Scan for the cell matching the given text and deliver its [x, y] coordinate at center. 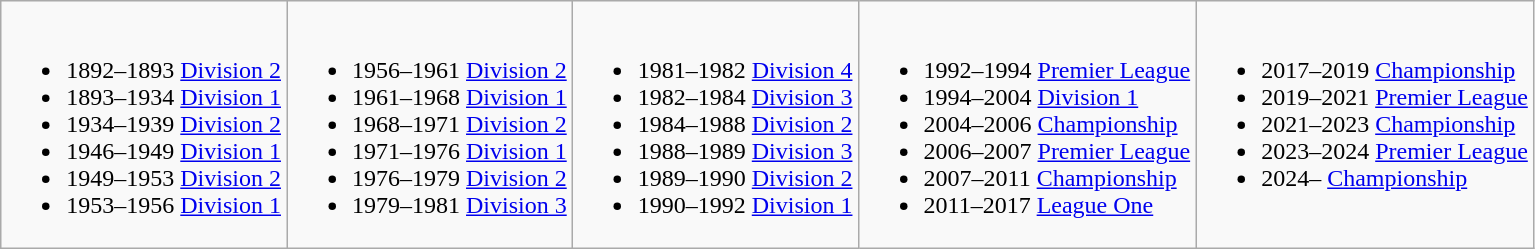
1981–1982 Division 41982–1984 Division 31984–1988 Division 21988–1989 Division 31989–1990 Division 21990–1992 Division 1 [715, 125]
1956–1961 Division 21961–1968 Division 11968–1971 Division 21971–1976 Division 11976–1979 Division 21979–1981 Division 3 [429, 125]
2017–2019 Championship2019–2021 Premier League2021–2023 Championship2023–2024 Premier League2024– Championship [1365, 125]
1892–1893 Division 21893–1934 Division 11934–1939 Division 21946–1949 Division 11949–1953 Division 21953–1956 Division 1 [144, 125]
1992–1994 Premier League1994–2004 Division 12004–2006 Championship2006–2007 Premier League2007–2011 Championship2011–2017 League One [1027, 125]
